Pinpoint the cell where the given text exists, returning its (x, y) midpoint coordinate. 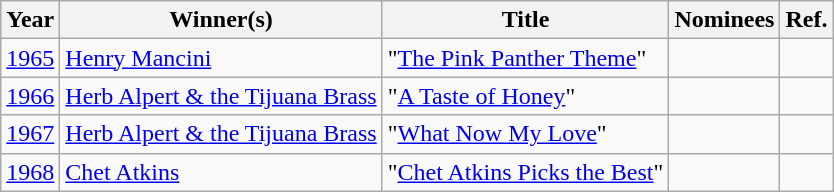
1967 (30, 134)
1965 (30, 58)
Chet Atkins (221, 172)
Winner(s) (221, 20)
1966 (30, 96)
1968 (30, 172)
"Chet Atkins Picks the Best" (526, 172)
"The Pink Panther Theme" (526, 58)
Ref. (806, 20)
Year (30, 20)
Henry Mancini (221, 58)
Title (526, 20)
Nominees (724, 20)
"A Taste of Honey" (526, 96)
"What Now My Love" (526, 134)
